Return (x, y) of the center of cell containing provided text 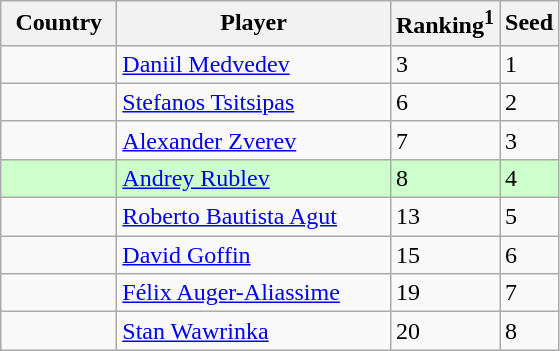
1 (530, 64)
Alexander Zverev (254, 140)
Player (254, 24)
Roberto Bautista Agut (254, 217)
Ranking1 (444, 24)
Félix Auger-Aliassime (254, 293)
15 (444, 255)
Stefanos Tsitsipas (254, 102)
13 (444, 217)
Country (59, 24)
20 (444, 331)
5 (530, 217)
Stan Wawrinka (254, 331)
Seed (530, 24)
Daniil Medvedev (254, 64)
4 (530, 178)
2 (530, 102)
Andrey Rublev (254, 178)
19 (444, 293)
David Goffin (254, 255)
